Detect which cell encompasses the target text, then output its (x, y) center coordinate. 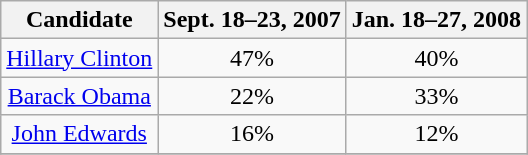
16% (252, 134)
12% (436, 134)
Jan. 18–27, 2008 (436, 20)
Sept. 18–23, 2007 (252, 20)
Hillary Clinton (80, 58)
22% (252, 96)
33% (436, 96)
Candidate (80, 20)
40% (436, 58)
Barack Obama (80, 96)
John Edwards (80, 134)
47% (252, 58)
